Output the (X, Y) coordinate of the center of the cell containing the given text.  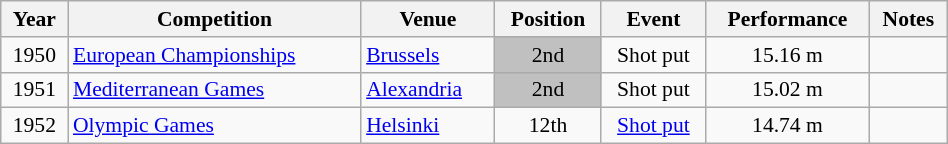
1951 (34, 90)
Helsinki (428, 126)
Year (34, 19)
Notes (908, 19)
Olympic Games (214, 126)
European Championships (214, 55)
Performance (788, 19)
1952 (34, 126)
1950 (34, 55)
Alexandria (428, 90)
Venue (428, 19)
12th (548, 126)
Event (653, 19)
Brussels (428, 55)
Mediterranean Games (214, 90)
Position (548, 19)
Competition (214, 19)
14.74 m (788, 126)
15.16 m (788, 55)
15.02 m (788, 90)
